Locate the cell with the specified text and output its [X, Y] center coordinate. 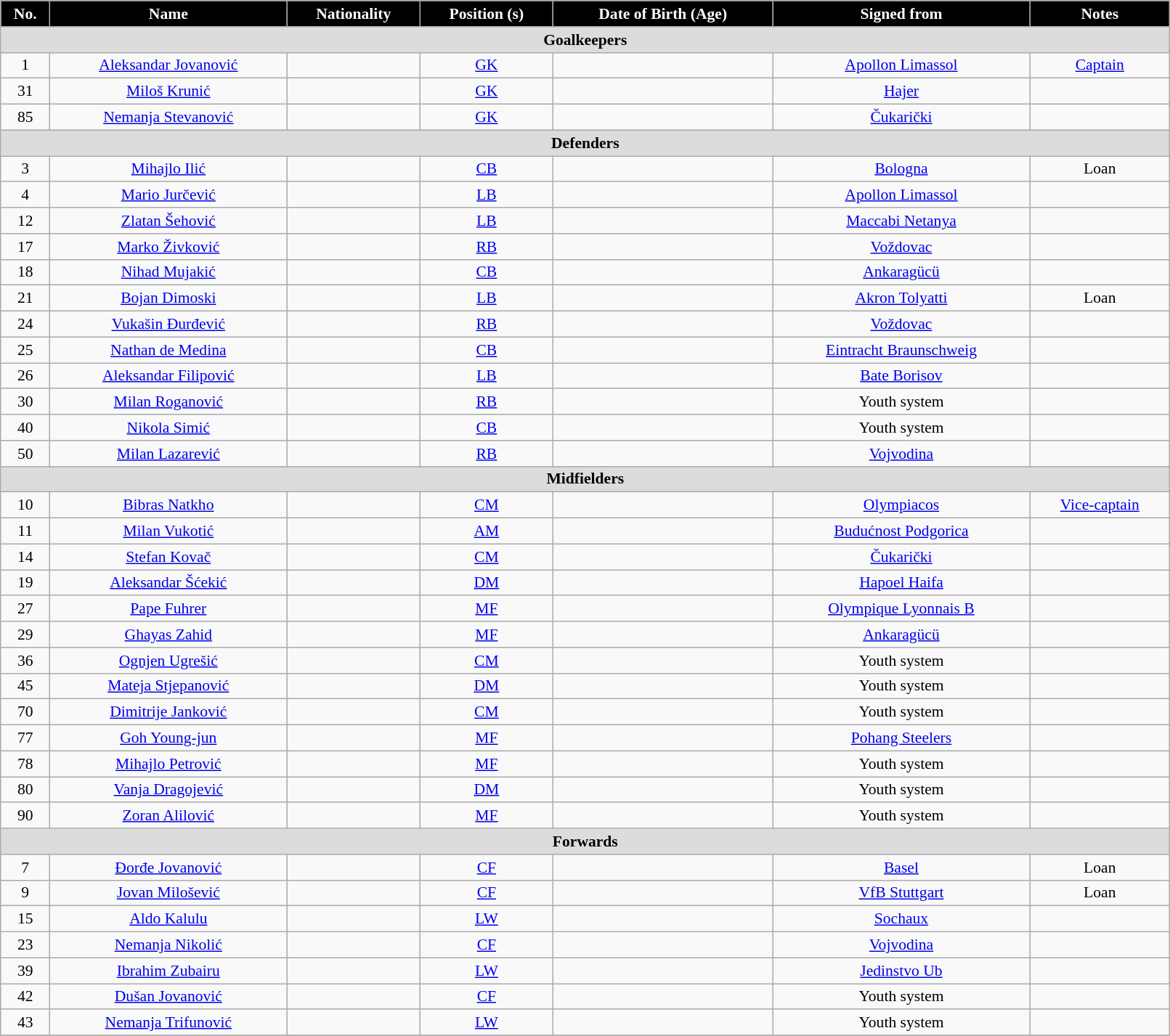
Defenders [585, 143]
Pohang Steelers [901, 738]
Zoran Alilović [168, 816]
Hapoel Haifa [901, 583]
Jovan Milošević [168, 893]
Goalkeepers [585, 40]
Akron Tolyatti [901, 298]
Mario Jurčević [168, 195]
85 [25, 118]
Signed from [901, 14]
Eintracht Braunschweig [901, 350]
1 [25, 65]
Pape Fuhrer [168, 609]
29 [25, 635]
77 [25, 738]
Olympique Lyonnais B [901, 609]
Dimitrije Janković [168, 712]
Đorđe Jovanović [168, 868]
Name [168, 14]
26 [25, 376]
Jedinstvo Ub [901, 971]
39 [25, 971]
70 [25, 712]
11 [25, 531]
Aleksandar Filipović [168, 376]
Captain [1100, 65]
43 [25, 1023]
Nemanja Nikolić [168, 945]
Budućnost Podgorica [901, 531]
Goh Young-jun [168, 738]
80 [25, 790]
No. [25, 14]
Vice-captain [1100, 505]
Aldo Kalulu [168, 919]
7 [25, 868]
Stefan Kovač [168, 557]
14 [25, 557]
Aleksandar Jovanović [168, 65]
Nationality [354, 14]
Dušan Jovanović [168, 997]
Midfielders [585, 479]
Ghayas Zahid [168, 635]
VfB Stuttgart [901, 893]
Bibras Natkho [168, 505]
Hajer [901, 91]
Ognjen Ugrešić [168, 661]
Vanja Dragojević [168, 790]
78 [25, 764]
Bologna [901, 169]
Nathan de Medina [168, 350]
24 [25, 325]
18 [25, 272]
Aleksandar Šćekić [168, 583]
AM [487, 531]
19 [25, 583]
40 [25, 428]
10 [25, 505]
25 [25, 350]
Nihad Mujakić [168, 272]
Olympiacos [901, 505]
Vukašin Đurđević [168, 325]
Milan Roganović [168, 402]
Mateja Stjepanović [168, 686]
Mihajlo Petrović [168, 764]
Nemanja Trifunović [168, 1023]
Bate Borisov [901, 376]
Bojan Dimoski [168, 298]
21 [25, 298]
Nemanja Stevanović [168, 118]
Miloš Krunić [168, 91]
Notes [1100, 14]
Milan Vukotić [168, 531]
23 [25, 945]
42 [25, 997]
45 [25, 686]
Zlatan Šehović [168, 221]
31 [25, 91]
Marko Živković [168, 247]
Ibrahim Zubairu [168, 971]
Sochaux [901, 919]
Maccabi Netanya [901, 221]
3 [25, 169]
Nikola Simić [168, 428]
17 [25, 247]
Milan Lazarević [168, 454]
50 [25, 454]
9 [25, 893]
36 [25, 661]
15 [25, 919]
27 [25, 609]
Forwards [585, 841]
30 [25, 402]
12 [25, 221]
Mihajlo Ilić [168, 169]
Basel [901, 868]
Position (s) [487, 14]
4 [25, 195]
Date of Birth (Age) [662, 14]
90 [25, 816]
